Pinpoint the cell where the given text exists, returning its (x, y) midpoint coordinate. 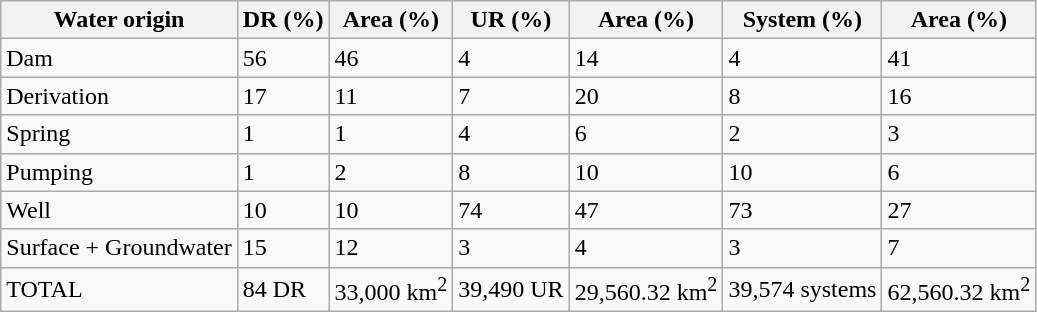
Well (120, 210)
DR (%) (283, 20)
12 (391, 248)
46 (391, 58)
11 (391, 96)
Dam (120, 58)
39,574 systems (802, 290)
27 (959, 210)
39,490 UR (511, 290)
System (%) (802, 20)
Pumping (120, 172)
15 (283, 248)
Surface + Groundwater (120, 248)
TOTAL (120, 290)
16 (959, 96)
29,560.32 km2 (646, 290)
33,000 km2 (391, 290)
41 (959, 58)
Spring (120, 134)
47 (646, 210)
14 (646, 58)
56 (283, 58)
62,560.32 km2 (959, 290)
20 (646, 96)
17 (283, 96)
74 (511, 210)
84 DR (283, 290)
Derivation (120, 96)
73 (802, 210)
UR (%) (511, 20)
Water origin (120, 20)
